Find where the given text appears and provide that cell's center as [x, y] coordinate. 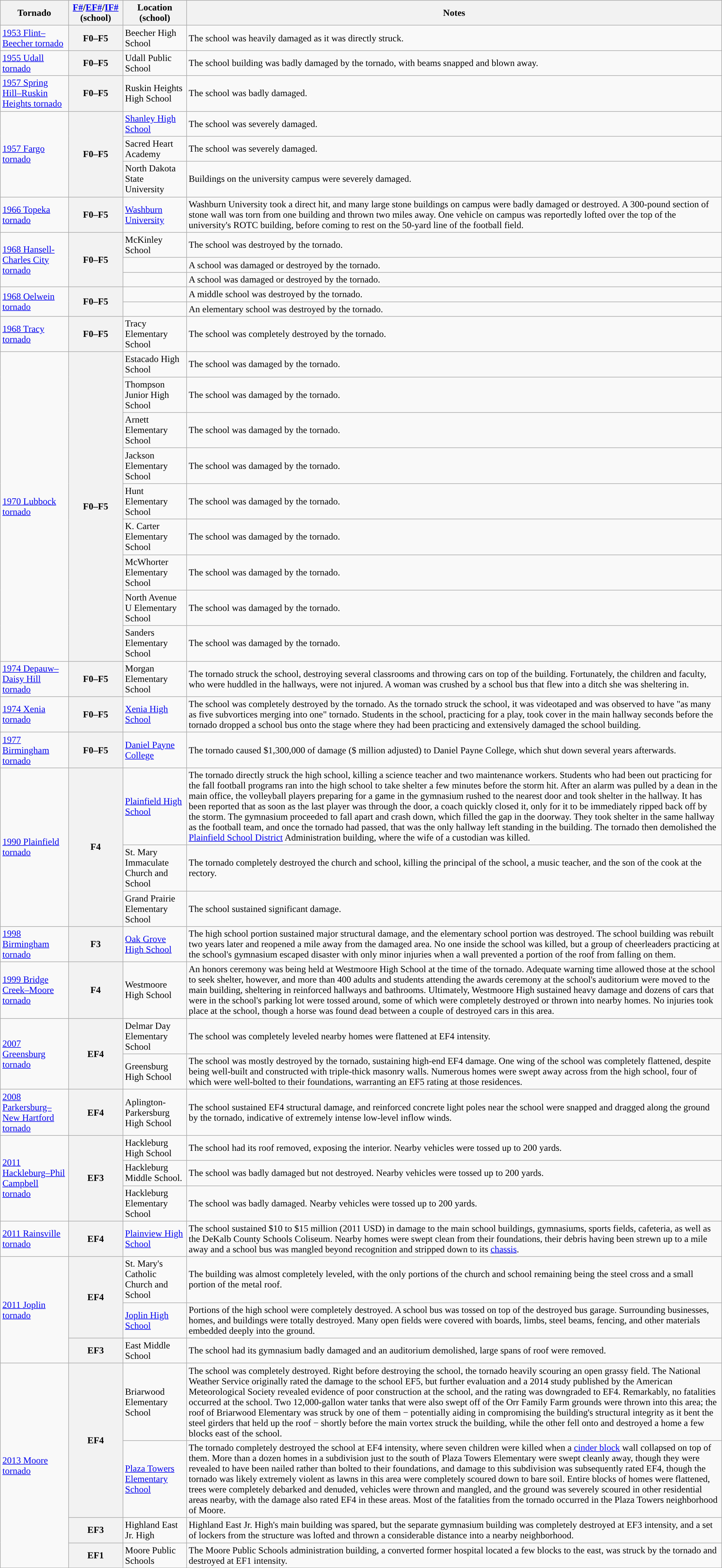
Ruskin Heights High School [155, 93]
Greensburg High School [155, 1072]
The school had its gymnasium badly damaged and an auditorium demolished, large spans of roof were removed. [454, 1351]
Delmar Day Elementary School [155, 1036]
Hackleburg High School [155, 1148]
The school had its roof removed, exposing the interior. Nearby vehicles were tossed up to 200 yards. [454, 1148]
The school was destroyed by the tornado. [454, 245]
The tornado completely destroyed the church and school, killing the principal of the school, a music teacher, and the son of the cook at the rectory. [454, 868]
Arnett Elementary School [155, 430]
Jackson Elementary School [155, 466]
2013 Moore tornado [34, 1465]
McWhorter Elementary School [155, 572]
1953 Flint–Beecher tornado [34, 38]
Tornado [34, 13]
EF1 [96, 1555]
Hackleburg Middle School. [155, 1173]
The school building was badly damaged by the tornado, with beams snapped and blown away. [454, 63]
Hunt Elementary School [155, 501]
Plainfield High School [155, 806]
Grand Prairie Elementary School [155, 908]
Tracy Elementary School [155, 334]
Briarwood Elementary School [155, 1402]
A middle school was destroyed by the tornado. [454, 294]
St. Mary's Catholic Church and School [155, 1280]
The school was heavily damaged as it was directly struck. [454, 38]
2011 Joplin tornado [34, 1310]
Location (school) [155, 13]
1977 Birmingham tornado [34, 750]
Morgan Elementary School [155, 679]
The tornado caused $1,300,000 of damage ($ million adjusted) to Daniel Payne College, which shut down several years afterwards. [454, 750]
The school was badly damaged. [454, 93]
2007 Greensburg tornado [34, 1054]
K. Carter Elementary School [155, 537]
Plainview High School [155, 1239]
Aplington-Parkersburg High School [155, 1112]
Thompson Junior High School [155, 395]
Notes [454, 13]
Joplin High School [155, 1320]
1974 Depauw–Daisy Hill tornado [34, 679]
Moore Public Schools [155, 1555]
F#/EF#/IF# (school) [96, 13]
1974 Xenia tornado [34, 714]
The school was completely destroyed by the tornado. [454, 334]
1966 Topeka tornado [34, 215]
2008 Parkersburg–New Hartford tornado [34, 1112]
The school was completely leveled nearby homes were flattened at EF4 intensity. [454, 1036]
F3 [96, 944]
Oak Grove High School [155, 944]
1957 Fargo tornado [34, 154]
Hackleburg Elementary School [155, 1203]
1957 Spring Hill–Ruskin Heights tornado [34, 93]
1968 Oelwein tornado [34, 301]
Buildings on the university campus were severely damaged. [454, 179]
The school was badly damaged. Nearby vehicles were tossed up to 200 yards. [454, 1203]
Westmoore High School [155, 990]
North Dakota State University [155, 179]
Udall Public School [155, 63]
1999 Bridge Creek–Moore tornado [34, 990]
Highland East Jr. High [155, 1530]
Sanders Elementary School [155, 643]
North Avenue U Elementary School [155, 608]
An elementary school was destroyed by the tornado. [454, 309]
Daniel Payne College [155, 750]
Sacred Heart Academy [155, 149]
1955 Udall tornado [34, 63]
Shanley High School [155, 123]
Beecher High School [155, 38]
Estacado High School [155, 364]
2011 Hackleburg–Phil Campbell tornado [34, 1178]
1968 Hansell-Charles City tornado [34, 259]
1990 Plainfield tornado [34, 847]
The school was badly damaged but not destroyed. Nearby vehicles were tossed up to 200 yards. [454, 1173]
1998 Birmingham tornado [34, 944]
2011 Rainsville tornado [34, 1239]
The school sustained significant damage. [454, 908]
Xenia High School [155, 714]
McKinley School [155, 245]
1970 Lubbock tornado [34, 507]
Washburn University [155, 215]
Plaza Towers Elementary School [155, 1479]
1968 Tracy tornado [34, 334]
East Middle School [155, 1351]
St. Mary Immaculate Church and School [155, 868]
